Provide the (X, Y) coordinate of the cell's center where the given text is located.  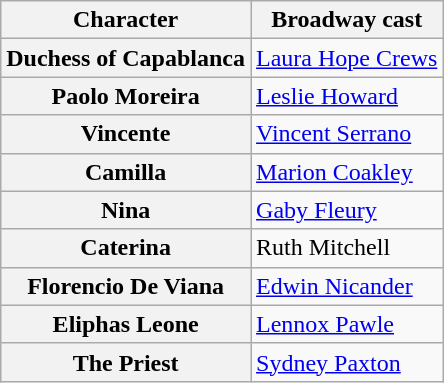
Laura Hope Crews (347, 58)
Character (126, 20)
Leslie Howard (347, 96)
Vincent Serrano (347, 134)
Paolo Moreira (126, 96)
Eliphas Leone (126, 324)
Caterina (126, 248)
Nina (126, 210)
The Priest (126, 362)
Gaby Fleury (347, 210)
Ruth Mitchell (347, 248)
Sydney Paxton (347, 362)
Marion Coakley (347, 172)
Camilla (126, 172)
Edwin Nicander (347, 286)
Broadway cast (347, 20)
Florencio De Viana (126, 286)
Lennox Pawle (347, 324)
Vincente (126, 134)
Duchess of Capablanca (126, 58)
